Search for the cell housing the specified text and yield its (X, Y) center coordinate. 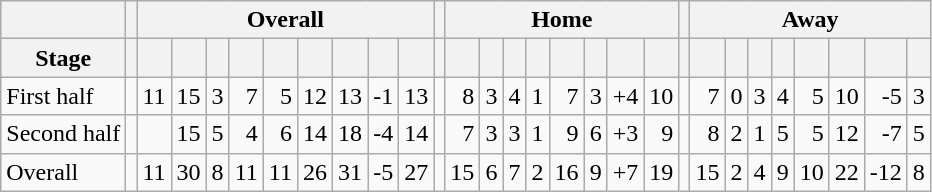
18 (350, 134)
27 (416, 172)
0 (736, 96)
-1 (384, 96)
First half (64, 96)
Stage (64, 58)
-12 (886, 172)
26 (314, 172)
22 (846, 172)
31 (350, 172)
+7 (626, 172)
-4 (384, 134)
+3 (626, 134)
Away (810, 20)
16 (566, 172)
-7 (886, 134)
30 (188, 172)
Home (562, 20)
19 (662, 172)
Second half (64, 134)
+4 (626, 96)
